Find where the given text appears and provide that cell's center as [X, Y] coordinate. 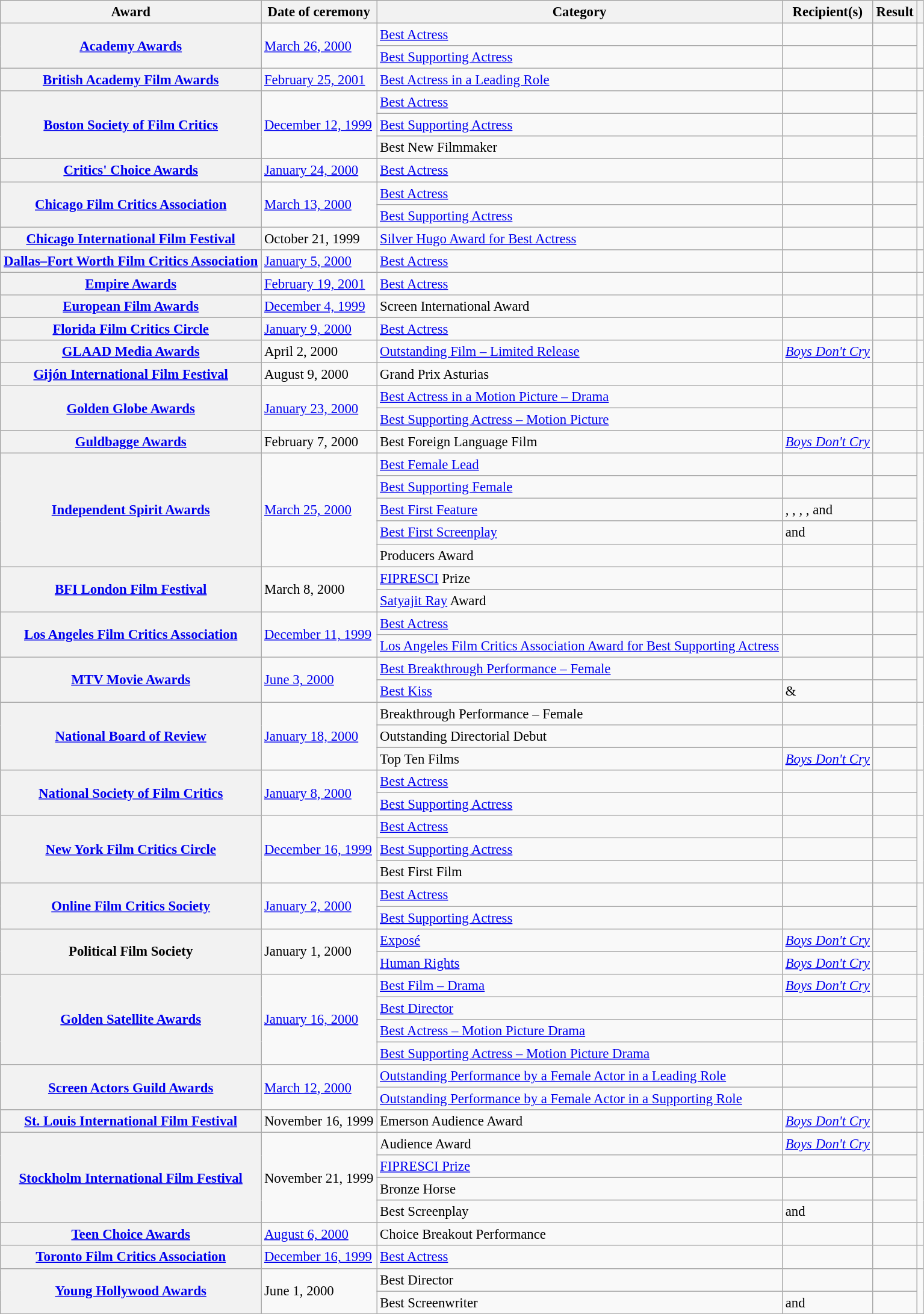
Emerson Audience Award [580, 1121]
Date of ceremony [319, 12]
December 4, 1999 [319, 307]
Breakthrough Performance – Female [580, 714]
June 3, 2000 [319, 679]
New York Film Critics Circle [131, 849]
Producers Award [580, 555]
Political Film Society [131, 951]
March 12, 2000 [319, 1088]
British Academy Film Awards [131, 80]
February 19, 2001 [319, 284]
National Board of Review [131, 736]
January 9, 2000 [319, 329]
March 26, 2000 [319, 46]
Gijón International Film Festival [131, 374]
January 5, 2000 [319, 261]
Best Actress in a Leading Role [580, 80]
St. Louis International Film Festival [131, 1121]
Boston Society of Film Critics [131, 125]
Silver Hugo Award for Best Actress [580, 238]
Screen Actors Guild Awards [131, 1088]
Independent Spirit Awards [131, 510]
Empire Awards [131, 284]
Golden Satellite Awards [131, 1019]
Florida Film Critics Circle [131, 329]
Los Angeles Film Critics Association Award for Best Supporting Actress [580, 646]
BFI London Film Festival [131, 589]
Choice Breakout Performance [580, 1235]
Stockholm International Film Festival [131, 1178]
Best First Film [580, 873]
Satyajit Ray Award [580, 600]
National Society of Film Critics [131, 792]
Golden Globe Awards [131, 408]
, , , , and [827, 510]
Best Actress – Motion Picture Drama [580, 1031]
October 21, 1999 [319, 238]
Outstanding Performance by a Female Actor in a Leading Role [580, 1076]
January 1, 2000 [319, 951]
November 21, 1999 [319, 1178]
Exposé [580, 940]
Best Breakthrough Performance – Female [580, 668]
Best Kiss [580, 691]
January 23, 2000 [319, 408]
March 25, 2000 [319, 510]
Best Supporting Actress – Motion Picture Drama [580, 1053]
January 8, 2000 [319, 792]
Top Ten Films [580, 759]
April 2, 2000 [319, 352]
Grand Prix Asturias [580, 374]
Outstanding Performance by a Female Actor in a Supporting Role [580, 1098]
Best First Screenplay [580, 533]
January 24, 2000 [319, 170]
December 12, 1999 [319, 125]
Result [895, 12]
Best Foreign Language Film [580, 442]
Best Screenwriter [580, 1303]
Young Hollywood Awards [131, 1291]
Academy Awards [131, 46]
Dallas–Fort Worth Film Critics Association [131, 261]
Critics' Choice Awards [131, 170]
European Film Awards [131, 307]
January 2, 2000 [319, 906]
Human Rights [580, 963]
June 1, 2000 [319, 1291]
Outstanding Film – Limited Release [580, 352]
Best Actress in a Motion Picture – Drama [580, 397]
Category [580, 12]
December 11, 1999 [319, 635]
Bronze Horse [580, 1189]
Best Supporting Female [580, 487]
January 18, 2000 [319, 736]
August 9, 2000 [319, 374]
Chicago International Film Festival [131, 238]
Screen International Award [580, 307]
Online Film Critics Society [131, 906]
February 7, 2000 [319, 442]
& [827, 691]
August 6, 2000 [319, 1235]
January 16, 2000 [319, 1019]
Toronto Film Critics Association [131, 1257]
Recipient(s) [827, 12]
March 13, 2000 [319, 205]
Teen Choice Awards [131, 1235]
Best Screenplay [580, 1212]
Best New Filmmaker [580, 148]
Audience Award [580, 1144]
Outstanding Directorial Debut [580, 736]
Best Female Lead [580, 465]
MTV Movie Awards [131, 679]
November 16, 1999 [319, 1121]
Best First Feature [580, 510]
GLAAD Media Awards [131, 352]
Best Film – Drama [580, 985]
Los Angeles Film Critics Association [131, 635]
March 8, 2000 [319, 589]
February 25, 2001 [319, 80]
Guldbagge Awards [131, 442]
Chicago Film Critics Association [131, 205]
Best Supporting Actress – Motion Picture [580, 420]
Award [131, 12]
